Pinpoint the cell where the given text exists, returning its (X, Y) midpoint coordinate. 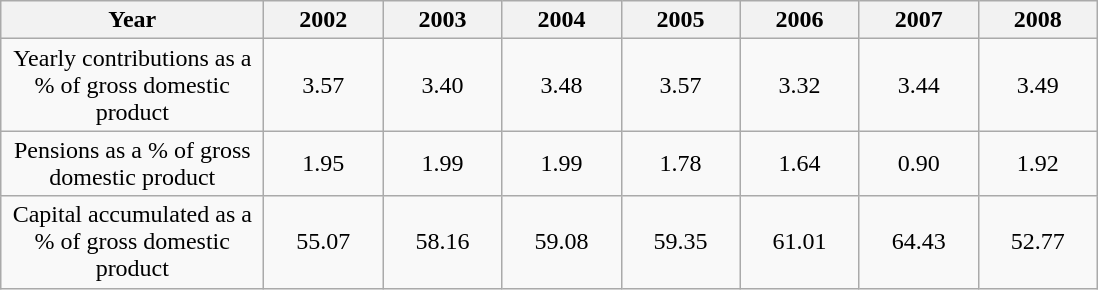
3.32 (800, 85)
55.07 (324, 242)
2004 (562, 20)
1.95 (324, 164)
2005 (680, 20)
1.92 (1038, 164)
1.64 (800, 164)
2003 (442, 20)
64.43 (918, 242)
59.08 (562, 242)
3.48 (562, 85)
2006 (800, 20)
3.40 (442, 85)
61.01 (800, 242)
52.77 (1038, 242)
Capital accumulated as a % of gross domestic product (132, 242)
Pensions as a % of gross domestic product (132, 164)
0.90 (918, 164)
2008 (1038, 20)
Year (132, 20)
3.44 (918, 85)
Yearly contributions as a % of gross domestic product (132, 85)
58.16 (442, 242)
59.35 (680, 242)
3.49 (1038, 85)
1.78 (680, 164)
2002 (324, 20)
2007 (918, 20)
